Scan for the cell matching the given text and deliver its [x, y] coordinate at center. 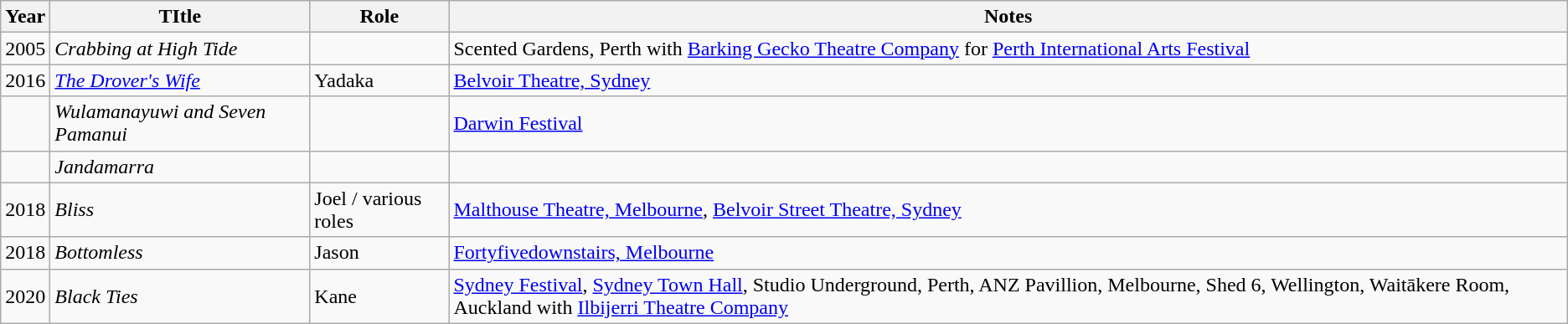
Bliss [180, 209]
Belvoir Theatre, Sydney [1008, 80]
Jandamarra [180, 167]
Scented Gardens, Perth with Barking Gecko Theatre Company for Perth International Arts Festival [1008, 49]
Malthouse Theatre, Melbourne, Belvoir Street Theatre, Sydney [1008, 209]
TItle [180, 17]
Darwin Festival [1008, 124]
Kane [379, 296]
2016 [25, 80]
2020 [25, 296]
Fortyfivedownstairs, Melbourne [1008, 253]
2005 [25, 49]
Jason [379, 253]
The Drover's Wife [180, 80]
Notes [1008, 17]
Crabbing at High Tide [180, 49]
Black Ties [180, 296]
Bottomless [180, 253]
Wulamanayuwi and Seven Pamanui [180, 124]
Joel / various roles [379, 209]
Year [25, 17]
Yadaka [379, 80]
Role [379, 17]
